Output the (X, Y) coordinate of the center of the cell containing the given text.  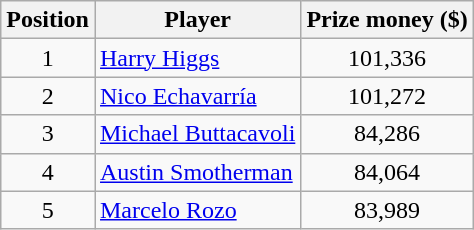
Position (48, 20)
101,272 (387, 96)
2 (48, 96)
Harry Higgs (197, 58)
Austin Smotherman (197, 172)
Prize money ($) (387, 20)
Player (197, 20)
5 (48, 210)
84,286 (387, 134)
84,064 (387, 172)
Marcelo Rozo (197, 210)
3 (48, 134)
101,336 (387, 58)
Nico Echavarría (197, 96)
Michael Buttacavoli (197, 134)
83,989 (387, 210)
4 (48, 172)
1 (48, 58)
